Identify which cell holds the provided text, then report its [x, y] central coordinate. 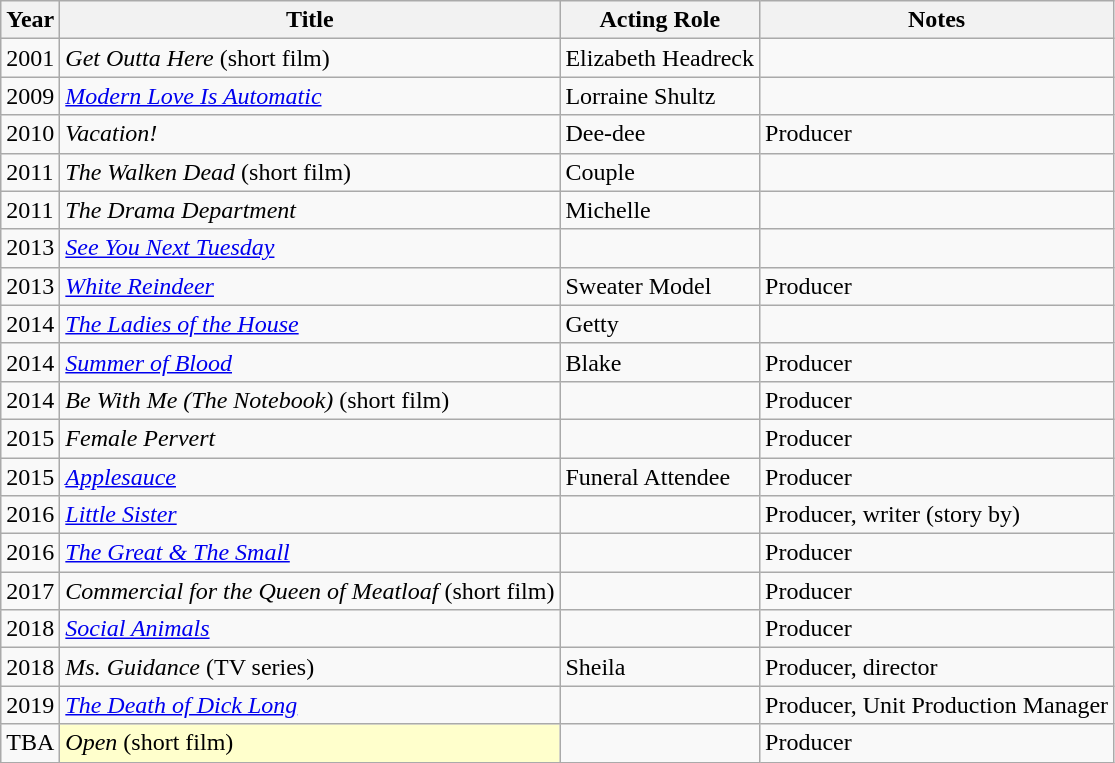
Commercial for the Queen of Meatloaf (short film) [310, 591]
Vacation! [310, 134]
2001 [30, 58]
The Great & The Small [310, 553]
Social Animals [310, 629]
Open (short film) [310, 743]
Funeral Attendee [660, 477]
The Death of Dick Long [310, 705]
See You Next Tuesday [310, 248]
Sheila [660, 667]
Title [310, 20]
Get Outta Here (short film) [310, 58]
Lorraine Shultz [660, 96]
Sweater Model [660, 286]
Getty [660, 324]
2009 [30, 96]
Notes [937, 20]
Elizabeth Headreck [660, 58]
Couple [660, 172]
Acting Role [660, 20]
TBA [30, 743]
Dee-dee [660, 134]
The Drama Department [310, 210]
White Reindeer [310, 286]
Ms. Guidance (TV series) [310, 667]
2017 [30, 591]
Michelle [660, 210]
Blake [660, 362]
Be With Me (The Notebook) (short film) [310, 400]
Little Sister [310, 515]
Summer of Blood [310, 362]
Year [30, 20]
Producer, writer (story by) [937, 515]
The Ladies of the House [310, 324]
The Walken Dead (short film) [310, 172]
Female Pervert [310, 438]
Producer, Unit Production Manager [937, 705]
2010 [30, 134]
2019 [30, 705]
Producer, director [937, 667]
Modern Love Is Automatic [310, 96]
Applesauce [310, 477]
